For the text-containing cell, return its midpoint in (X, Y) coordinate format. 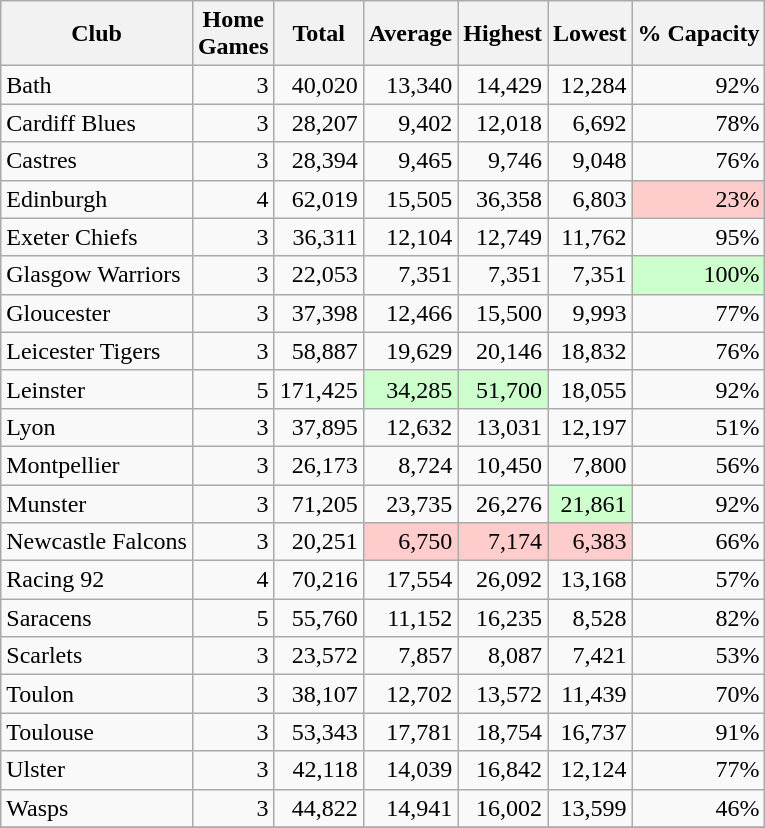
23% (698, 199)
Munster (97, 503)
Lowest (590, 34)
17,554 (410, 580)
23,572 (318, 656)
12,702 (410, 694)
12,018 (503, 123)
71,205 (318, 503)
7,421 (590, 656)
11,439 (590, 694)
22,053 (318, 275)
8,087 (503, 656)
Leicester Tigers (97, 351)
51,700 (503, 389)
28,394 (318, 161)
% Capacity (698, 34)
21,861 (590, 503)
12,466 (410, 313)
12,124 (590, 770)
62,019 (318, 199)
Saracens (97, 618)
42,118 (318, 770)
20,146 (503, 351)
91% (698, 732)
37,398 (318, 313)
13,031 (503, 427)
28,207 (318, 123)
56% (698, 465)
11,762 (590, 237)
Club (97, 34)
70% (698, 694)
100% (698, 275)
9,993 (590, 313)
Newcastle Falcons (97, 542)
Wasps (97, 808)
7,857 (410, 656)
13,340 (410, 85)
36,311 (318, 237)
Average (410, 34)
34,285 (410, 389)
Cardiff Blues (97, 123)
Ulster (97, 770)
37,895 (318, 427)
53% (698, 656)
13,599 (590, 808)
14,429 (503, 85)
12,104 (410, 237)
36,358 (503, 199)
13,168 (590, 580)
Glasgow Warriors (97, 275)
9,402 (410, 123)
23,735 (410, 503)
Toulouse (97, 732)
95% (698, 237)
15,505 (410, 199)
16,737 (590, 732)
Castres (97, 161)
6,750 (410, 542)
18,055 (590, 389)
70,216 (318, 580)
19,629 (410, 351)
12,197 (590, 427)
Edinburgh (97, 199)
46% (698, 808)
6,692 (590, 123)
44,822 (318, 808)
14,039 (410, 770)
12,632 (410, 427)
40,020 (318, 85)
13,572 (503, 694)
16,002 (503, 808)
20,251 (318, 542)
82% (698, 618)
55,760 (318, 618)
57% (698, 580)
6,803 (590, 199)
66% (698, 542)
Toulon (97, 694)
15,500 (503, 313)
18,754 (503, 732)
Bath (97, 85)
9,465 (410, 161)
Montpellier (97, 465)
12,749 (503, 237)
Scarlets (97, 656)
58,887 (318, 351)
9,746 (503, 161)
8,724 (410, 465)
14,941 (410, 808)
9,048 (590, 161)
7,174 (503, 542)
38,107 (318, 694)
Racing 92 (97, 580)
Leinster (97, 389)
11,152 (410, 618)
53,343 (318, 732)
8,528 (590, 618)
18,832 (590, 351)
78% (698, 123)
Total (318, 34)
Highest (503, 34)
6,383 (590, 542)
10,450 (503, 465)
51% (698, 427)
26,173 (318, 465)
12,284 (590, 85)
Exeter Chiefs (97, 237)
16,842 (503, 770)
26,276 (503, 503)
HomeGames (233, 34)
Lyon (97, 427)
17,781 (410, 732)
16,235 (503, 618)
171,425 (318, 389)
7,800 (590, 465)
Gloucester (97, 313)
26,092 (503, 580)
